Search for the cell housing the specified text and yield its [x, y] center coordinate. 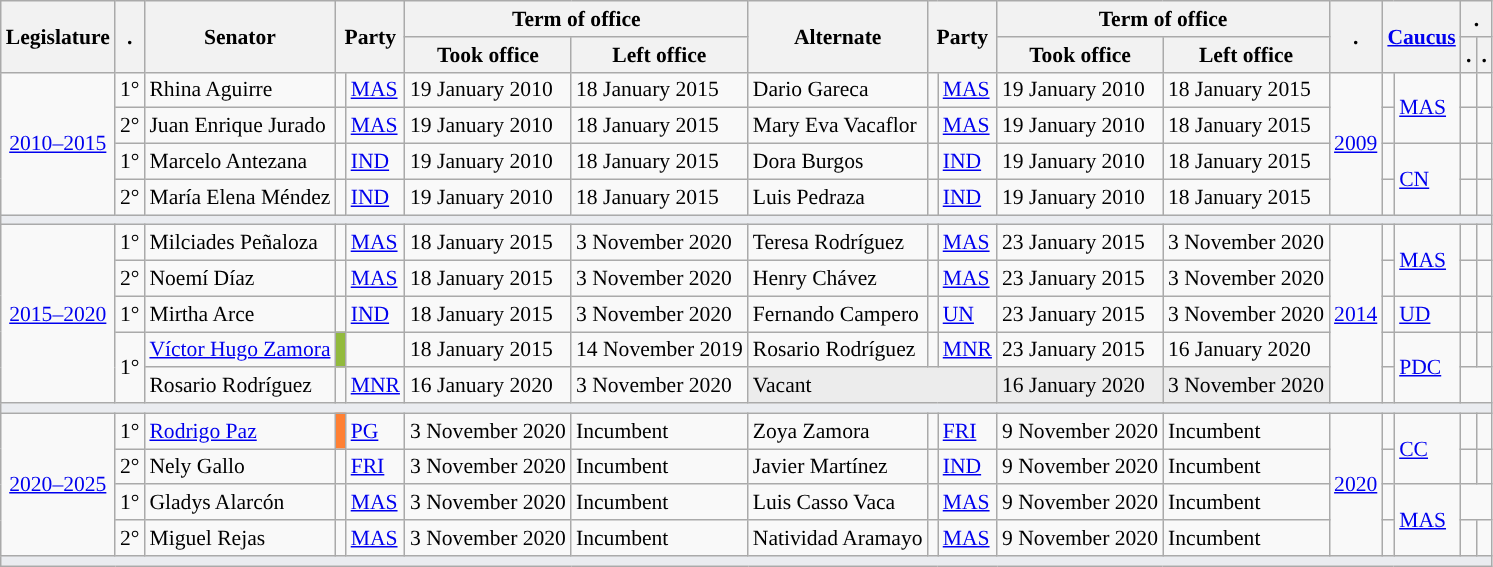
Milciades Peñaloza [240, 243]
Zoya Zamora [838, 431]
Vacant [872, 386]
Fernando Campero [838, 314]
Javier Martínez [838, 467]
Miguel Rejas [240, 538]
Teresa Rodríguez [838, 243]
PDC [1428, 368]
Henry Chávez [838, 279]
Mary Eva Vacaflor [838, 126]
Rodrigo Paz [240, 431]
Alternate [838, 36]
Luis Pedraza [838, 197]
Caucus [1422, 36]
Luis Casso Vaca [838, 503]
Noemí Díaz [240, 279]
2009 [1356, 143]
Dario Gareca [838, 90]
14 November 2019 [660, 350]
UD [1428, 314]
Dora Burgos [838, 162]
Víctor Hugo Zamora [240, 350]
Rhina Aguirre [240, 90]
María Elena Méndez [240, 197]
Nely Gallo [240, 467]
Juan Enrique Jurado [240, 126]
2010–2015 [58, 143]
Mirtha Arce [240, 314]
Marcelo Antezana [240, 162]
2014 [1356, 314]
Gladys Alarcón [240, 503]
Natividad Aramayo [838, 538]
CN [1428, 180]
Legislature [58, 36]
2020 [1356, 484]
2020–2025 [58, 484]
2015–2020 [58, 314]
Senator [240, 36]
UN [968, 314]
CC [1428, 448]
PG [376, 431]
